Locate the cell with the specified text and output its (x, y) center coordinate. 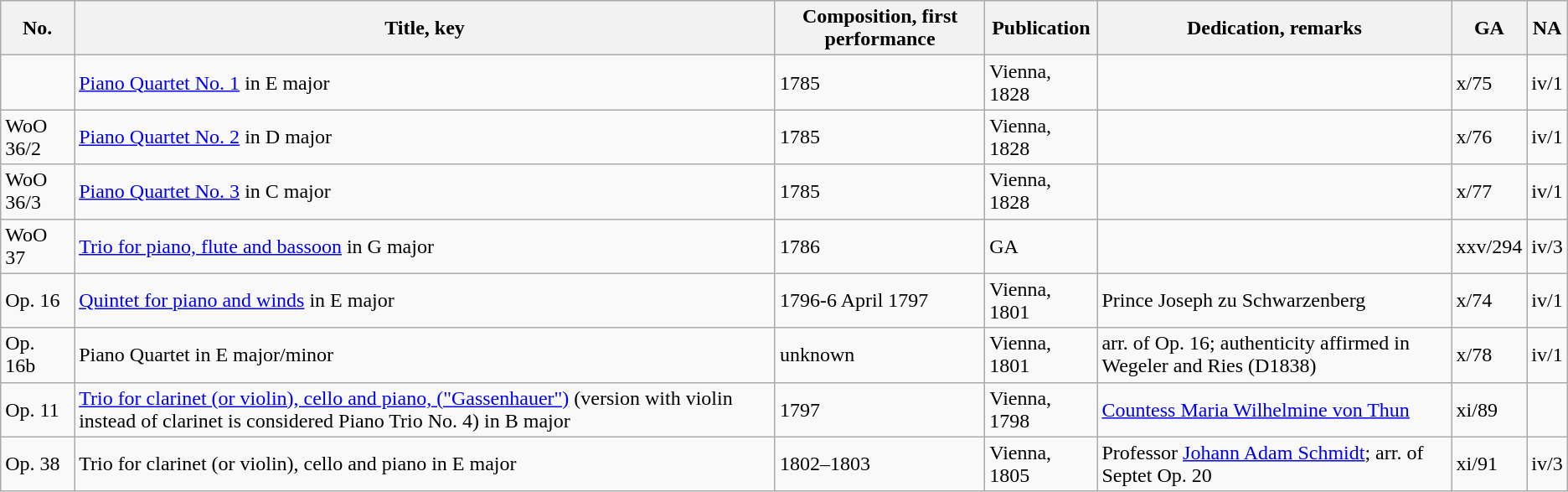
Piano Quartet No. 2 in D major (426, 137)
Vienna, 1798 (1041, 409)
Trio for piano, flute and bassoon in G major (426, 246)
1786 (879, 246)
Publication (1041, 28)
Piano Quartet No. 1 in E major (426, 82)
Op. 38 (38, 464)
xxv/294 (1489, 246)
Quintet for piano and winds in E major (426, 300)
Vienna, 1805 (1041, 464)
xi/91 (1489, 464)
xi/89 (1489, 409)
Trio for clarinet (or violin), cello and piano, ("Gassenhauer") (version with violin instead of clarinet is considered Piano Trio No. 4) in B major (426, 409)
1797 (879, 409)
x/77 (1489, 191)
Title, key (426, 28)
1796-6 April 1797 (879, 300)
Dedication, remarks (1275, 28)
1802–1803 (879, 464)
Piano Quartet No. 3 in C major (426, 191)
Composition, first performance (879, 28)
Prince Joseph zu Schwarzenberg (1275, 300)
x/76 (1489, 137)
WoO 36/3 (38, 191)
unknown (879, 355)
x/74 (1489, 300)
Professor Johann Adam Schmidt; arr. of Septet Op. 20 (1275, 464)
No. (38, 28)
Op. 16 (38, 300)
x/75 (1489, 82)
Piano Quartet in E major/minor (426, 355)
NA (1547, 28)
WoO 37 (38, 246)
Trio for clarinet (or violin), cello and piano in E major (426, 464)
x/78 (1489, 355)
WoO 36/2 (38, 137)
Countess Maria Wilhelmine von Thun (1275, 409)
arr. of Op. 16; authenticity affirmed in Wegeler and Ries (D1838) (1275, 355)
Op. 11 (38, 409)
Op. 16b (38, 355)
